Provide the [x, y] coordinate of the cell's center where the given text is located.  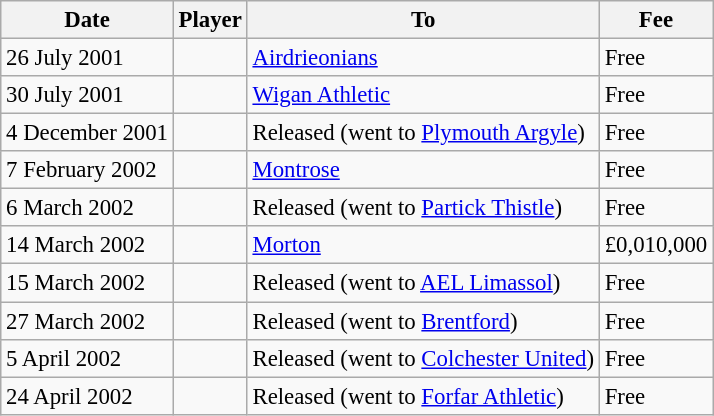
Fee [656, 20]
4 December 2001 [88, 133]
Airdrieonians [423, 58]
Released (went to Colchester United) [423, 358]
Released (went to Forfar Athletic) [423, 396]
Date [88, 20]
26 July 2001 [88, 58]
24 April 2002 [88, 396]
£0,010,000 [656, 245]
Released (went to Partick Thistle) [423, 208]
30 July 2001 [88, 95]
15 March 2002 [88, 283]
6 March 2002 [88, 208]
7 February 2002 [88, 170]
27 March 2002 [88, 321]
Released (went to Brentford) [423, 321]
Released (went to AEL Limassol) [423, 283]
Released (went to Plymouth Argyle) [423, 133]
To [423, 20]
Player [210, 20]
Montrose [423, 170]
5 April 2002 [88, 358]
Wigan Athletic [423, 95]
14 March 2002 [88, 245]
Morton [423, 245]
